Capture the cell that displays the provided text and extract its [X, Y] central coordinate. 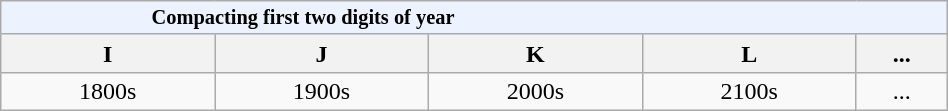
Compacting first two digits of year [474, 18]
1800s [108, 91]
2000s [535, 91]
K [535, 53]
J [322, 53]
2100s [749, 91]
L [749, 53]
I [108, 53]
1900s [322, 91]
